Scan for the cell matching the given text and deliver its [x, y] coordinate at center. 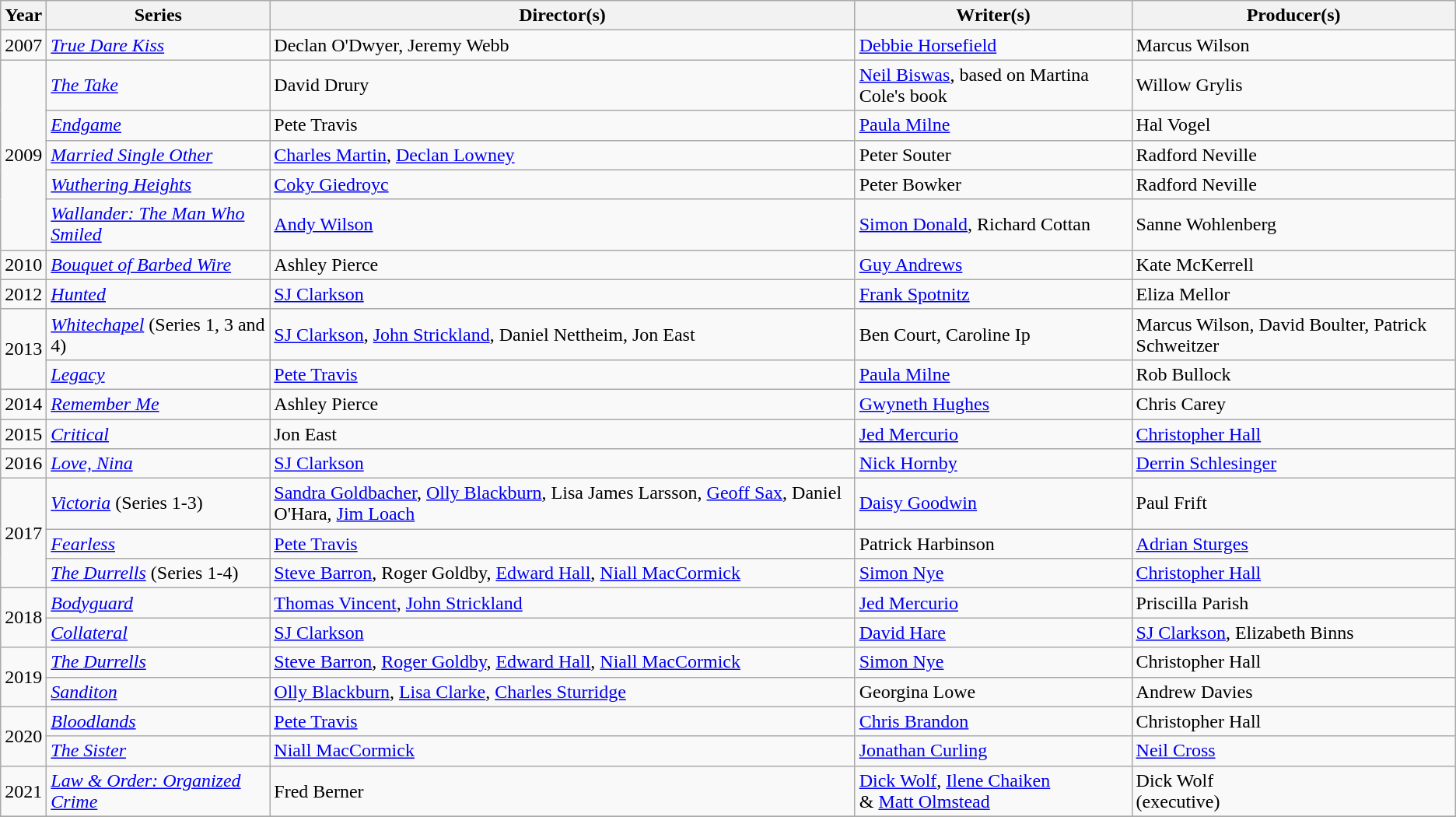
Director(s) [562, 16]
Chris Carey [1293, 404]
Derrin Schlesinger [1293, 464]
Ben Court, Caroline Ip [993, 335]
2007 [23, 45]
Legacy [159, 374]
Rob Bullock [1293, 374]
Jonathan Curling [993, 751]
Bloodlands [159, 721]
SJ Clarkson, John Strickland, Daniel Nettheim, Jon East [562, 335]
Endgame [159, 125]
Whitechapel (Series 1, 3 and 4) [159, 335]
Jon East [562, 433]
Victoria (Series 1-3) [159, 504]
Bouquet of Barbed Wire [159, 265]
Andy Wilson [562, 224]
Fearless [159, 544]
Gwyneth Hughes [993, 404]
Chris Brandon [993, 721]
The Sister [159, 751]
Olly Blackburn, Lisa Clarke, Charles Sturridge [562, 692]
Collateral [159, 633]
Debbie Horsefield [993, 45]
Year [23, 16]
Eliza Mellor [1293, 294]
2020 [23, 736]
David Hare [993, 633]
2017 [23, 534]
Married Single Other [159, 155]
Niall MacCormick [562, 751]
The Durrells [159, 662]
Marcus Wilson [1293, 45]
2015 [23, 433]
True Dare Kiss [159, 45]
Georgina Lowe [993, 692]
Fred Berner [562, 791]
2012 [23, 294]
Dick Wolf(executive) [1293, 791]
2014 [23, 404]
Sanditon [159, 692]
Producer(s) [1293, 16]
Kate McKerrell [1293, 265]
Hunted [159, 294]
2009 [23, 155]
Simon Donald, Richard Cottan [993, 224]
Love, Nina [159, 464]
2019 [23, 677]
Wallander: The Man Who Smiled [159, 224]
Law & Order: Organized Crime [159, 791]
Peter Souter [993, 155]
2018 [23, 618]
Wuthering Heights [159, 184]
The Durrells (Series 1-4) [159, 573]
Neil Cross [1293, 751]
Frank Spotnitz [993, 294]
2013 [23, 349]
Series [159, 16]
Peter Bowker [993, 184]
2010 [23, 265]
Priscilla Parish [1293, 603]
Thomas Vincent, John Strickland [562, 603]
Adrian Sturges [1293, 544]
Neil Biswas, based on Martina Cole's book [993, 86]
Hal Vogel [1293, 125]
2021 [23, 791]
Sandra Goldbacher, Olly Blackburn, Lisa James Larsson, Geoff Sax, Daniel O'Hara, Jim Loach [562, 504]
Guy Andrews [993, 265]
Sanne Wohlenberg [1293, 224]
Writer(s) [993, 16]
Dick Wolf, Ilene Chaiken& Matt Olmstead [993, 791]
Andrew Davies [1293, 692]
Daisy Goodwin [993, 504]
Patrick Harbinson [993, 544]
Willow Grylis [1293, 86]
Paul Frift [1293, 504]
Coky Giedroyc [562, 184]
The Take [159, 86]
2016 [23, 464]
Bodyguard [159, 603]
SJ Clarkson, Elizabeth Binns [1293, 633]
Critical [159, 433]
David Drury [562, 86]
Marcus Wilson, David Boulter, Patrick Schweitzer [1293, 335]
Charles Martin, Declan Lowney [562, 155]
Nick Hornby [993, 464]
Remember Me [159, 404]
Declan O'Dwyer, Jeremy Webb [562, 45]
